Extract the [X, Y] coordinate from the center of the cell holding the provided text.  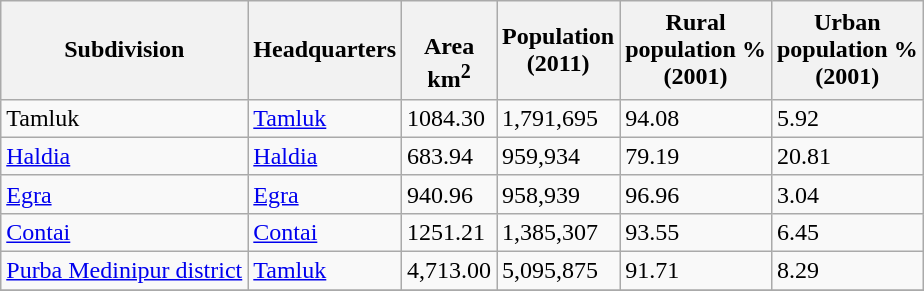
91.71 [696, 271]
Ruralpopulation %(2001) [696, 50]
Areakm2 [450, 50]
5,095,875 [558, 271]
683.94 [450, 156]
20.81 [847, 156]
940.96 [450, 194]
Subdivision [124, 50]
1,791,695 [558, 118]
5.92 [847, 118]
6.45 [847, 232]
96.96 [696, 194]
8.29 [847, 271]
959,934 [558, 156]
3.04 [847, 194]
Population(2011) [558, 50]
1,385,307 [558, 232]
79.19 [696, 156]
958,939 [558, 194]
Urbanpopulation % (2001) [847, 50]
1251.21 [450, 232]
94.08 [696, 118]
Purba Medinipur district [124, 271]
1084.30 [450, 118]
4,713.00 [450, 271]
Headquarters [325, 50]
93.55 [696, 232]
